Pinpoint the cell where the given text exists, returning its [x, y] midpoint coordinate. 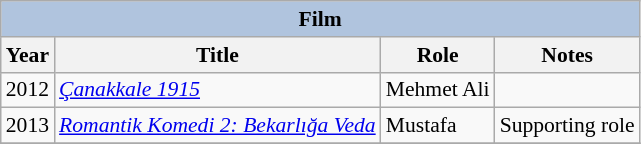
Title [218, 55]
Film [320, 19]
Romantik Komedi 2: Bekarlığa Veda [218, 126]
Year [28, 55]
Mustafa [438, 126]
Role [438, 55]
Notes [568, 55]
Çanakkale 1915 [218, 90]
Supporting role [568, 126]
Mehmet Ali [438, 90]
2012 [28, 90]
2013 [28, 126]
